Capture the cell that displays the provided text and extract its [X, Y] central coordinate. 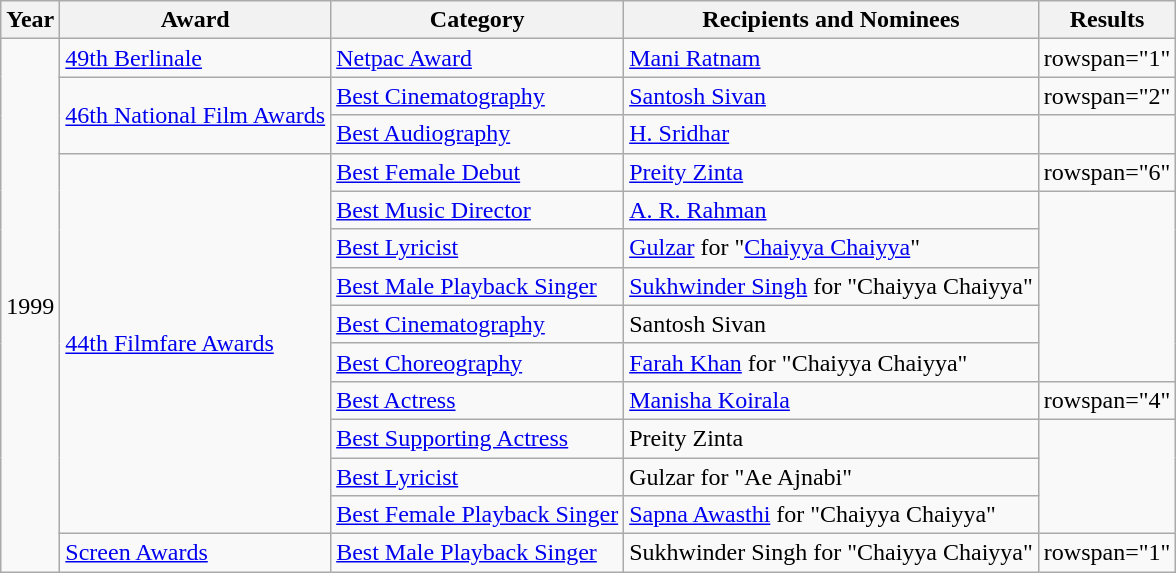
1999 [30, 306]
Results [1107, 20]
Manisha Koirala [832, 400]
Mani Ratnam [832, 58]
Category [478, 20]
Best Audiography [478, 134]
Best Music Director [478, 210]
Sapna Awasthi for "Chaiyya Chaiyya" [832, 515]
44th Filmfare Awards [196, 344]
Year [30, 20]
H. Sridhar [832, 134]
rowspan="4" [1107, 400]
Best Choreography [478, 362]
Best Actress [478, 400]
Recipients and Nominees [832, 20]
Netpac Award [478, 58]
Farah Khan for "Chaiyya Chaiyya" [832, 362]
Best Supporting Actress [478, 438]
49th Berlinale [196, 58]
Gulzar for "Chaiyya Chaiyya" [832, 248]
Screen Awards [196, 553]
rowspan="6" [1107, 172]
rowspan="2" [1107, 96]
Award [196, 20]
Best Female Debut [478, 172]
Gulzar for "Ae Ajnabi" [832, 477]
46th National Film Awards [196, 115]
A. R. Rahman [832, 210]
Best Female Playback Singer [478, 515]
